Scan for the cell matching the given text and deliver its [x, y] coordinate at center. 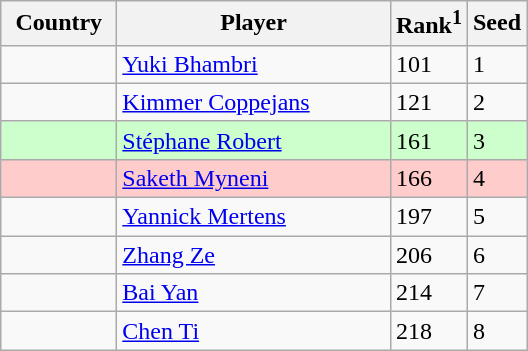
6 [496, 255]
Seed [496, 24]
Player [254, 24]
4 [496, 178]
214 [428, 293]
Kimmer Coppejans [254, 102]
Chen Ti [254, 331]
8 [496, 331]
Saketh Myneni [254, 178]
166 [428, 178]
101 [428, 64]
Stéphane Robert [254, 140]
Rank1 [428, 24]
121 [428, 102]
Yannick Mertens [254, 217]
3 [496, 140]
161 [428, 140]
197 [428, 217]
Country [59, 24]
7 [496, 293]
Yuki Bhambri [254, 64]
Bai Yan [254, 293]
206 [428, 255]
1 [496, 64]
5 [496, 217]
Zhang Ze [254, 255]
218 [428, 331]
2 [496, 102]
